Search for the cell housing the specified text and yield its (X, Y) center coordinate. 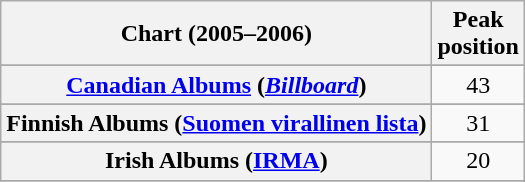
20 (478, 161)
Canadian Albums (Billboard) (216, 85)
Chart (2005–2006) (216, 34)
Peakposition (478, 34)
43 (478, 85)
Irish Albums (IRMA) (216, 161)
31 (478, 123)
Finnish Albums (Suomen virallinen lista) (216, 123)
